Capture the cell that displays the provided text and extract its (X, Y) central coordinate. 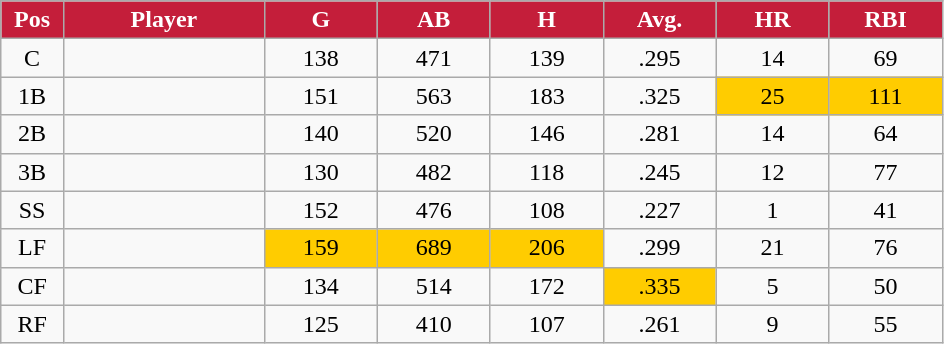
2B (32, 134)
1 (772, 210)
77 (886, 172)
563 (434, 96)
.227 (660, 210)
Pos (32, 20)
410 (434, 324)
.261 (660, 324)
152 (320, 210)
64 (886, 134)
.281 (660, 134)
134 (320, 286)
.245 (660, 172)
C (32, 58)
G (320, 20)
41 (886, 210)
76 (886, 248)
.299 (660, 248)
471 (434, 58)
12 (772, 172)
9 (772, 324)
.295 (660, 58)
139 (546, 58)
3B (32, 172)
25 (772, 96)
HR (772, 20)
108 (546, 210)
Player (164, 20)
140 (320, 134)
1B (32, 96)
130 (320, 172)
SS (32, 210)
520 (434, 134)
183 (546, 96)
125 (320, 324)
482 (434, 172)
138 (320, 58)
RBI (886, 20)
AB (434, 20)
.335 (660, 286)
514 (434, 286)
Avg. (660, 20)
.325 (660, 96)
172 (546, 286)
50 (886, 286)
118 (546, 172)
146 (546, 134)
689 (434, 248)
159 (320, 248)
206 (546, 248)
5 (772, 286)
476 (434, 210)
55 (886, 324)
151 (320, 96)
LF (32, 248)
CF (32, 286)
111 (886, 96)
107 (546, 324)
69 (886, 58)
RF (32, 324)
21 (772, 248)
H (546, 20)
